From the cell containing the given text, extract its center point as (X, Y) coordinate. 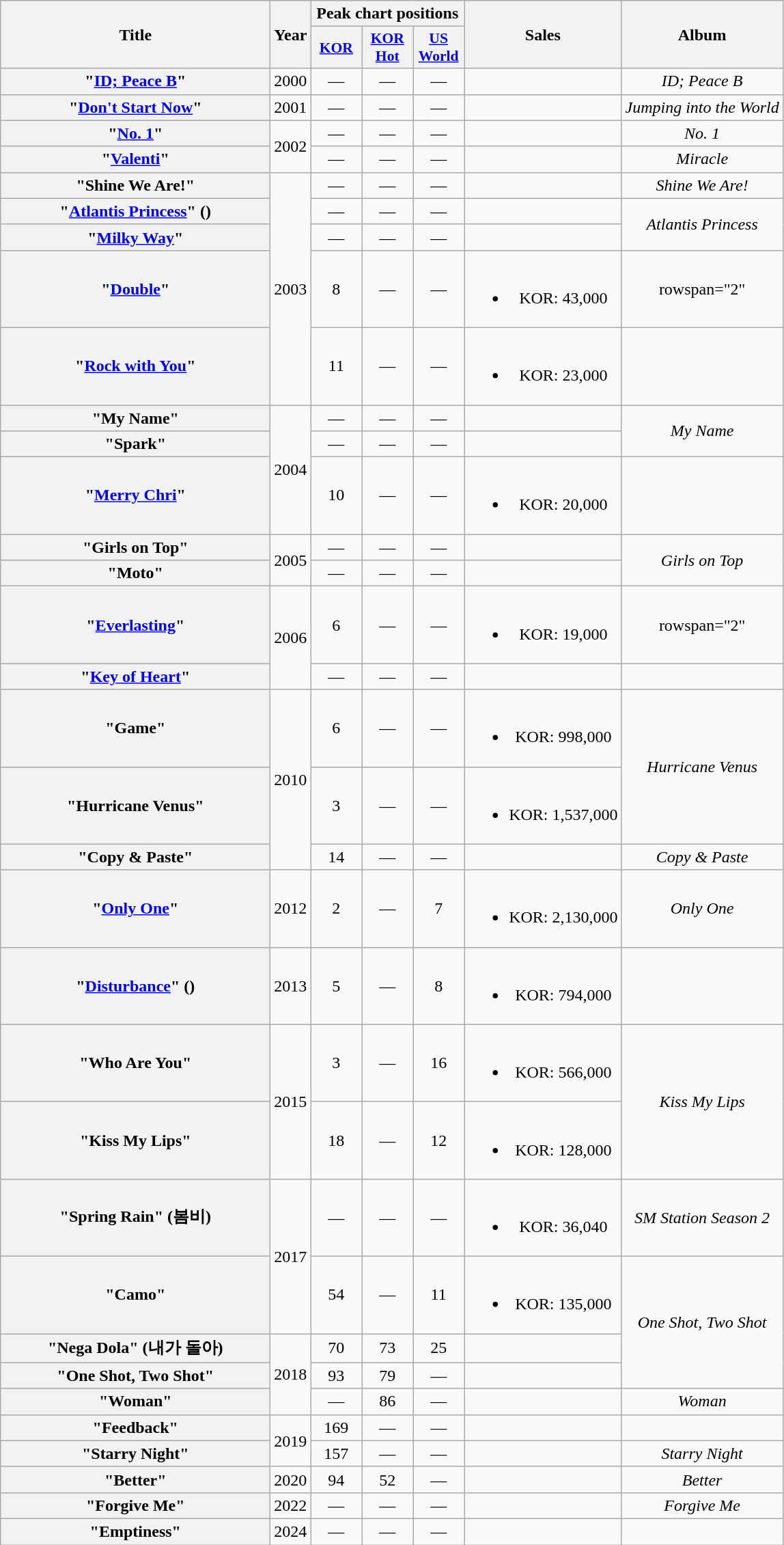
"Girls on Top" (135, 547)
"Disturbance" () (135, 985)
54 (336, 1294)
2001 (291, 107)
KOR: 23,000 (543, 366)
169 (336, 1427)
10 (336, 496)
"Feedback" (135, 1427)
"Copy & Paste" (135, 857)
Miracle (702, 159)
157 (336, 1453)
Shine We Are! (702, 185)
Year (291, 34)
2005 (291, 560)
5 (336, 985)
Hurricane Venus (702, 767)
2022 (291, 1505)
2019 (291, 1440)
2017 (291, 1256)
KOR: 128,000 (543, 1140)
"Milky Way" (135, 237)
Kiss My Lips (702, 1102)
2018 (291, 1375)
86 (388, 1402)
Copy & Paste (702, 857)
"Camo" (135, 1294)
Girls on Top (702, 560)
"Atlantis Princess" () (135, 211)
7 (438, 909)
"One Shot, Two Shot" (135, 1376)
Jumping into the World (702, 107)
"Everlasting" (135, 625)
2003 (291, 288)
2004 (291, 469)
Peak chart positions (388, 14)
"Woman" (135, 1402)
Woman (702, 1402)
"My Name" (135, 418)
"Don't Start Now" (135, 107)
KOR: 43,000 (543, 288)
"ID; Peace B" (135, 81)
No. 1 (702, 133)
"Valenti" (135, 159)
KOR: 2,130,000 (543, 909)
"Moto" (135, 573)
"Spark" (135, 444)
"Nega Dola" (내가 돌아) (135, 1349)
2 (336, 909)
"Only One" (135, 909)
"Emptiness" (135, 1531)
"Game" (135, 728)
2006 (291, 638)
25 (438, 1349)
Forgive Me (702, 1505)
93 (336, 1376)
"Who Are You" (135, 1063)
"Rock with You" (135, 366)
"Merry Chri" (135, 496)
"Starry Night" (135, 1453)
2013 (291, 985)
Sales (543, 34)
94 (336, 1479)
"Double" (135, 288)
Better (702, 1479)
ID; Peace B (702, 81)
52 (388, 1479)
"Key of Heart" (135, 676)
Album (702, 34)
2024 (291, 1531)
Starry Night (702, 1453)
KOR: 19,000 (543, 625)
2010 (291, 780)
12 (438, 1140)
US World (438, 48)
KOR: 794,000 (543, 985)
KOR: 566,000 (543, 1063)
70 (336, 1349)
79 (388, 1376)
One Shot, Two Shot (702, 1322)
"Forgive Me" (135, 1505)
Atlantis Princess (702, 224)
14 (336, 857)
KOR: 135,000 (543, 1294)
"Spring Rain" (봄비) (135, 1218)
Title (135, 34)
KOR: 998,000 (543, 728)
2002 (291, 146)
"No. 1" (135, 133)
KOR: 1,537,000 (543, 805)
"Hurricane Venus" (135, 805)
KOR (336, 48)
2020 (291, 1479)
KOR: 20,000 (543, 496)
My Name (702, 430)
2015 (291, 1102)
"Shine We Are!" (135, 185)
2000 (291, 81)
"Kiss My Lips" (135, 1140)
"Better" (135, 1479)
18 (336, 1140)
16 (438, 1063)
KOR Hot (388, 48)
73 (388, 1349)
SM Station Season 2 (702, 1218)
2012 (291, 909)
Only One (702, 909)
KOR: 36,040 (543, 1218)
